Pinpoint the cell where the given text exists, returning its [x, y] midpoint coordinate. 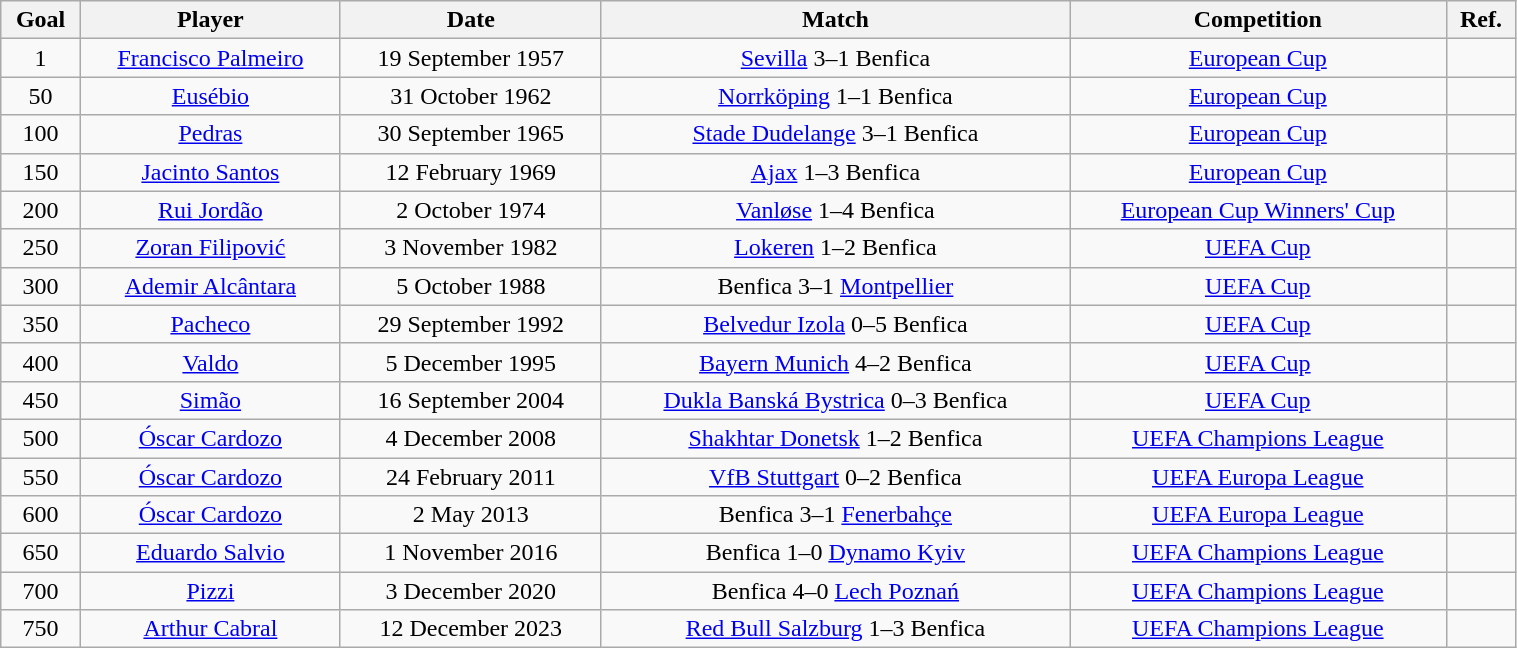
Ref. [1481, 20]
50 [41, 96]
Jacinto Santos [210, 172]
Vanløse 1–4 Benfica [835, 210]
Eusébio [210, 96]
Dukla Banská Bystrica 0–3 Benfica [835, 400]
250 [41, 248]
Eduardo Salvio [210, 553]
650 [41, 553]
200 [41, 210]
3 November 1982 [470, 248]
1 November 2016 [470, 553]
European Cup Winners' Cup [1258, 210]
550 [41, 477]
2 October 1974 [470, 210]
300 [41, 286]
Benfica 1–0 Dynamo Kyiv [835, 553]
Benfica 3–1 Montpellier [835, 286]
Arthur Cabral [210, 629]
450 [41, 400]
Lokeren 1–2 Benfica [835, 248]
150 [41, 172]
Rui Jordão [210, 210]
24 February 2011 [470, 477]
700 [41, 591]
Red Bull Salzburg 1–3 Benfica [835, 629]
500 [41, 438]
12 February 1969 [470, 172]
750 [41, 629]
Pizzi [210, 591]
1 [41, 58]
VfB Stuttgart 0–2 Benfica [835, 477]
Pedras [210, 134]
Competition [1258, 20]
5 December 1995 [470, 362]
Sevilla 3–1 Benfica [835, 58]
Valdo [210, 362]
600 [41, 515]
Pacheco [210, 324]
2 May 2013 [470, 515]
Match [835, 20]
29 September 1992 [470, 324]
3 December 2020 [470, 591]
Shakhtar Donetsk 1–2 Benfica [835, 438]
5 October 1988 [470, 286]
Benfica 3–1 Fenerbahçe [835, 515]
Benfica 4–0 Lech Poznań [835, 591]
Bayern Munich 4–2 Benfica [835, 362]
31 October 1962 [470, 96]
16 September 2004 [470, 400]
4 December 2008 [470, 438]
400 [41, 362]
Francisco Palmeiro [210, 58]
19 September 1957 [470, 58]
100 [41, 134]
12 December 2023 [470, 629]
Goal [41, 20]
30 September 1965 [470, 134]
350 [41, 324]
Belvedur Izola 0–5 Benfica [835, 324]
Zoran Filipović [210, 248]
Player [210, 20]
Ademir Alcântara [210, 286]
Norrköping 1–1 Benfica [835, 96]
Stade Dudelange 3–1 Benfica [835, 134]
Date [470, 20]
Simão [210, 400]
Ajax 1–3 Benfica [835, 172]
